Determine the (X, Y) coordinate at the center of the cell enclosing the given text.  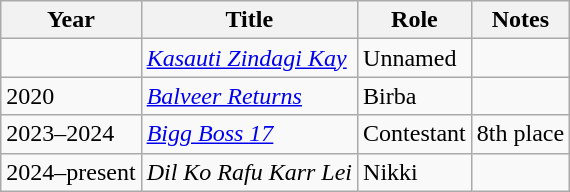
Balveer Returns (249, 96)
2023–2024 (71, 134)
Dil Ko Rafu Karr Lei (249, 172)
Bigg Boss 17 (249, 134)
Contestant (415, 134)
Nikki (415, 172)
Unnamed (415, 58)
Role (415, 20)
2020 (71, 96)
8th place (520, 134)
2024–present (71, 172)
Kasauti Zindagi Kay (249, 58)
Birba (415, 96)
Notes (520, 20)
Year (71, 20)
Title (249, 20)
